From the cell containing the given text, extract its center point as [x, y] coordinate. 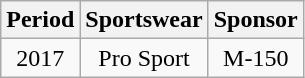
Pro Sport [144, 58]
M-150 [256, 58]
2017 [40, 58]
Sponsor [256, 20]
Sportswear [144, 20]
Period [40, 20]
